Locate the cell with the specified text and output its (x, y) center coordinate. 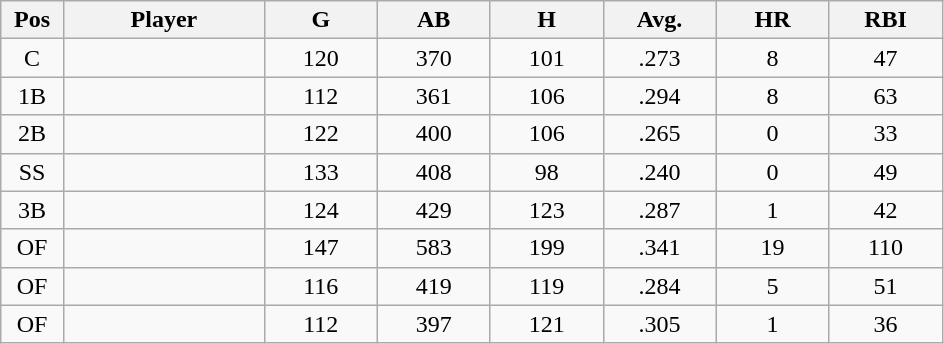
.341 (660, 248)
.287 (660, 210)
42 (886, 210)
133 (320, 172)
49 (886, 172)
147 (320, 248)
36 (886, 324)
.284 (660, 286)
121 (546, 324)
583 (434, 248)
1B (32, 96)
122 (320, 134)
.240 (660, 172)
116 (320, 286)
HR (772, 20)
.305 (660, 324)
120 (320, 58)
C (32, 58)
3B (32, 210)
98 (546, 172)
Avg. (660, 20)
SS (32, 172)
397 (434, 324)
119 (546, 286)
.265 (660, 134)
400 (434, 134)
124 (320, 210)
419 (434, 286)
5 (772, 286)
Pos (32, 20)
H (546, 20)
408 (434, 172)
G (320, 20)
51 (886, 286)
19 (772, 248)
123 (546, 210)
.273 (660, 58)
199 (546, 248)
101 (546, 58)
361 (434, 96)
33 (886, 134)
110 (886, 248)
RBI (886, 20)
.294 (660, 96)
2B (32, 134)
Player (164, 20)
63 (886, 96)
429 (434, 210)
47 (886, 58)
AB (434, 20)
370 (434, 58)
